Extract the (X, Y) coordinate from the center of the cell holding the provided text.  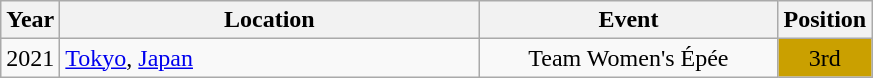
Event (628, 20)
Tokyo, Japan (270, 58)
2021 (30, 58)
Year (30, 20)
Location (270, 20)
3rd (825, 58)
Position (825, 20)
Team Women's Épée (628, 58)
